Pinpoint the cell where the given text exists, returning its [x, y] midpoint coordinate. 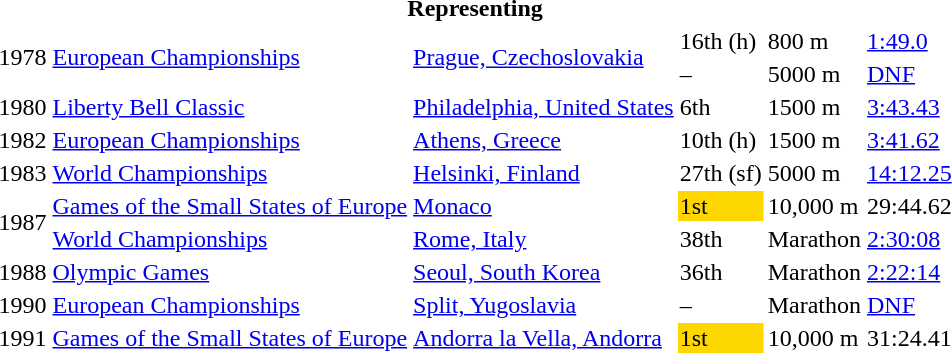
10th (h) [720, 140]
6th [720, 107]
Philadelphia, United States [544, 107]
Rome, Italy [544, 239]
Liberty Bell Classic [230, 107]
800 m [814, 41]
Monaco [544, 206]
38th [720, 239]
16th (h) [720, 41]
Split, Yugoslavia [544, 305]
Olympic Games [230, 272]
27th (sf) [720, 173]
Athens, Greece [544, 140]
36th [720, 272]
Prague, Czechoslovakia [544, 58]
Seoul, South Korea [544, 272]
Helsinki, Finland [544, 173]
Andorra la Vella, Andorra [544, 338]
